For the text-containing cell, return its midpoint in (x, y) coordinate format. 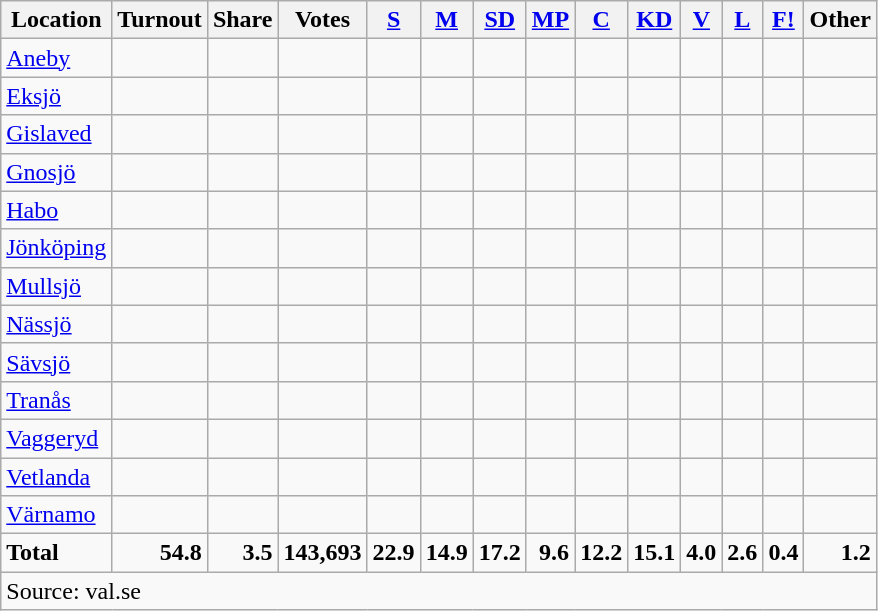
Turnout (160, 20)
Location (56, 20)
54.8 (160, 553)
143,693 (322, 553)
Gislaved (56, 134)
Vaggeryd (56, 438)
Jönköping (56, 248)
Gnosjö (56, 172)
Tranås (56, 400)
Other (840, 20)
Nässjö (56, 324)
14.9 (446, 553)
22.9 (394, 553)
Värnamo (56, 515)
C (602, 20)
MP (550, 20)
0.4 (784, 553)
F! (784, 20)
Mullsjö (56, 286)
S (394, 20)
KD (654, 20)
Eksjö (56, 96)
4.0 (702, 553)
1.2 (840, 553)
Habo (56, 210)
Share (242, 20)
12.2 (602, 553)
SD (500, 20)
Votes (322, 20)
Vetlanda (56, 477)
15.1 (654, 553)
2.6 (742, 553)
3.5 (242, 553)
Sävsjö (56, 362)
L (742, 20)
17.2 (500, 553)
9.6 (550, 553)
Total (56, 553)
V (702, 20)
M (446, 20)
Source: val.se (439, 591)
Aneby (56, 58)
